Output the [x, y] coordinate of the center of the cell containing the given text.  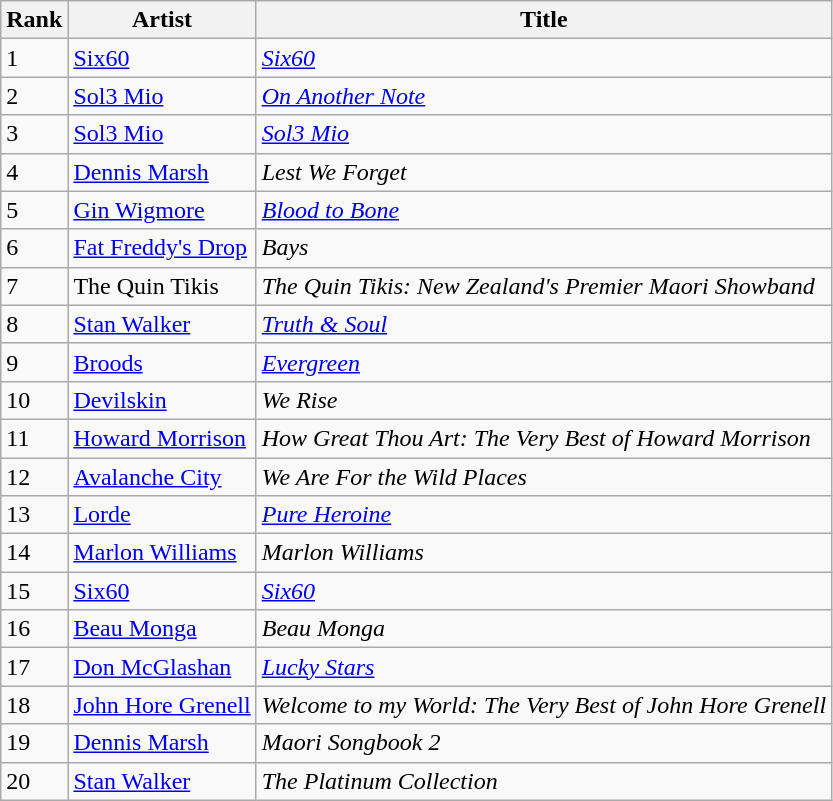
17 [34, 667]
Fat Freddy's Drop [162, 248]
1 [34, 58]
Lorde [162, 515]
8 [34, 324]
Don McGlashan [162, 667]
The Platinum Collection [544, 781]
Howard Morrison [162, 438]
Artist [162, 20]
6 [34, 248]
Maori Songbook 2 [544, 743]
Broods [162, 362]
20 [34, 781]
We Are For the Wild Places [544, 477]
Lest We Forget [544, 172]
Pure Heroine [544, 515]
9 [34, 362]
Welcome to my World: The Very Best of John Hore Grenell [544, 705]
John Hore Grenell [162, 705]
7 [34, 286]
We Rise [544, 400]
3 [34, 134]
Blood to Bone [544, 210]
Evergreen [544, 362]
Lucky Stars [544, 667]
14 [34, 553]
18 [34, 705]
11 [34, 438]
Gin Wigmore [162, 210]
12 [34, 477]
5 [34, 210]
On Another Note [544, 96]
2 [34, 96]
19 [34, 743]
Avalanche City [162, 477]
Title [544, 20]
Rank [34, 20]
Bays [544, 248]
15 [34, 591]
How Great Thou Art: The Very Best of Howard Morrison [544, 438]
Devilskin [162, 400]
10 [34, 400]
4 [34, 172]
The Quin Tikis [162, 286]
The Quin Tikis: New Zealand's Premier Maori Showband [544, 286]
Truth & Soul [544, 324]
13 [34, 515]
16 [34, 629]
